Provide the [x, y] coordinate of the cell's center where the given text is located.  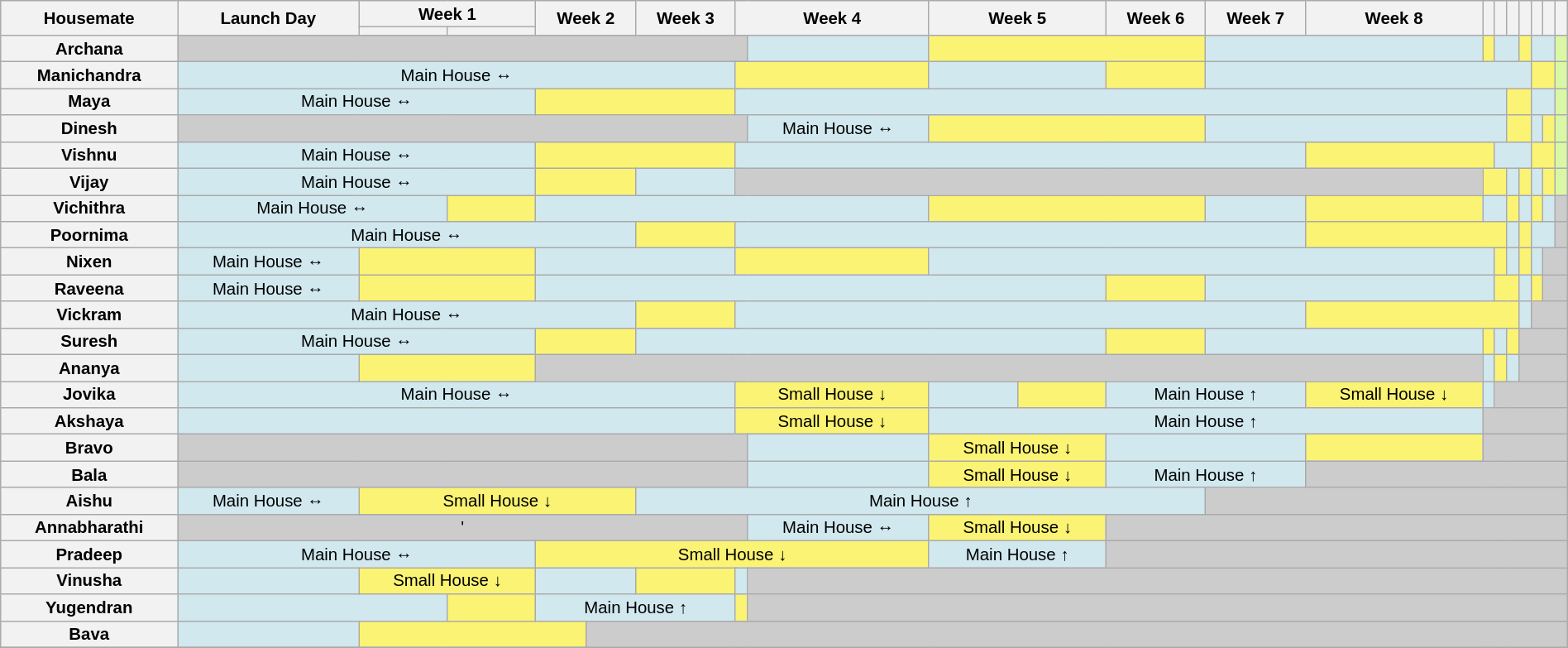
Bava [89, 634]
Housemate [89, 17]
Pradeep [89, 554]
Week 7 [1255, 17]
Launch Day [268, 17]
Bala [89, 474]
Week 3 [686, 17]
Manichandra [89, 74]
Akshaya [89, 420]
Vichithra [89, 208]
Week 2 [586, 17]
Vishnu [89, 155]
Vinusha [89, 580]
Vickram [89, 314]
Week 5 [1017, 17]
Yugendran [89, 607]
Week 8 [1394, 17]
Raveena [89, 288]
Suresh [89, 341]
Week 1 [447, 13]
Vijay [89, 181]
' [463, 527]
Jovika [89, 394]
Week 6 [1156, 17]
Archana [89, 48]
Dinesh [89, 128]
Maya [89, 101]
Poornima [89, 234]
Annabharathi [89, 527]
Week 4 [832, 17]
Bravo [89, 447]
Ananya [89, 367]
Aishu [89, 501]
Nixen [89, 261]
